Detect which cell encompasses the target text, then output its (X, Y) center coordinate. 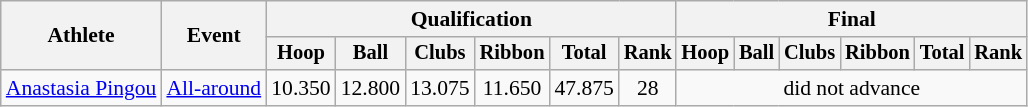
Anastasia Pingou (82, 88)
All-around (214, 88)
13.075 (440, 88)
Final (851, 19)
28 (648, 88)
47.875 (584, 88)
did not advance (851, 88)
12.800 (370, 88)
10.350 (300, 88)
11.650 (512, 88)
Event (214, 36)
Athlete (82, 36)
Qualification (471, 19)
